Extract the [x, y] coordinate from the center of the cell holding the provided text.  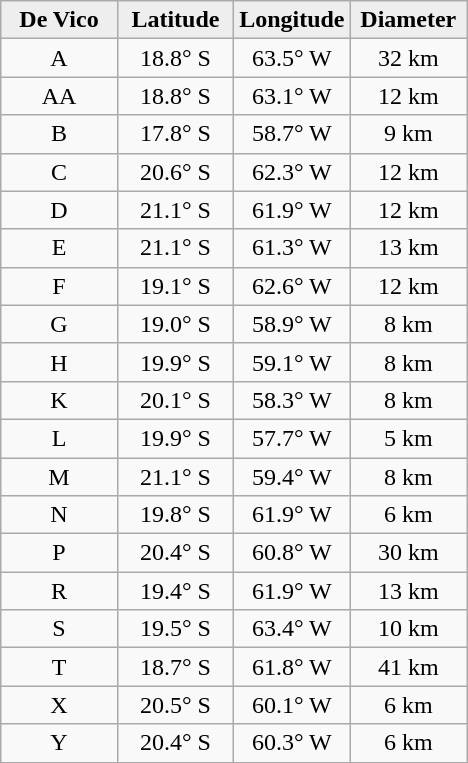
61.8° W [292, 667]
N [59, 515]
30 km [408, 553]
19.4° S [175, 591]
F [59, 286]
Y [59, 743]
63.1° W [292, 96]
L [59, 438]
32 km [408, 58]
19.1° S [175, 286]
19.5° S [175, 629]
P [59, 553]
S [59, 629]
X [59, 705]
K [59, 400]
41 km [408, 667]
20.6° S [175, 172]
D [59, 210]
19.8° S [175, 515]
B [59, 134]
63.4° W [292, 629]
61.3° W [292, 248]
58.7° W [292, 134]
G [59, 324]
57.7° W [292, 438]
60.3° W [292, 743]
58.3° W [292, 400]
H [59, 362]
62.6° W [292, 286]
60.1° W [292, 705]
E [59, 248]
19.0° S [175, 324]
63.5° W [292, 58]
Diameter [408, 20]
AA [59, 96]
20.5° S [175, 705]
C [59, 172]
De Vico [59, 20]
18.7° S [175, 667]
59.4° W [292, 477]
A [59, 58]
10 km [408, 629]
5 km [408, 438]
59.1° W [292, 362]
60.8° W [292, 553]
62.3° W [292, 172]
17.8° S [175, 134]
M [59, 477]
Longitude [292, 20]
T [59, 667]
58.9° W [292, 324]
20.1° S [175, 400]
Latitude [175, 20]
R [59, 591]
9 km [408, 134]
